Return the [x, y] coordinate for the center point of the cell that contains the specified text.  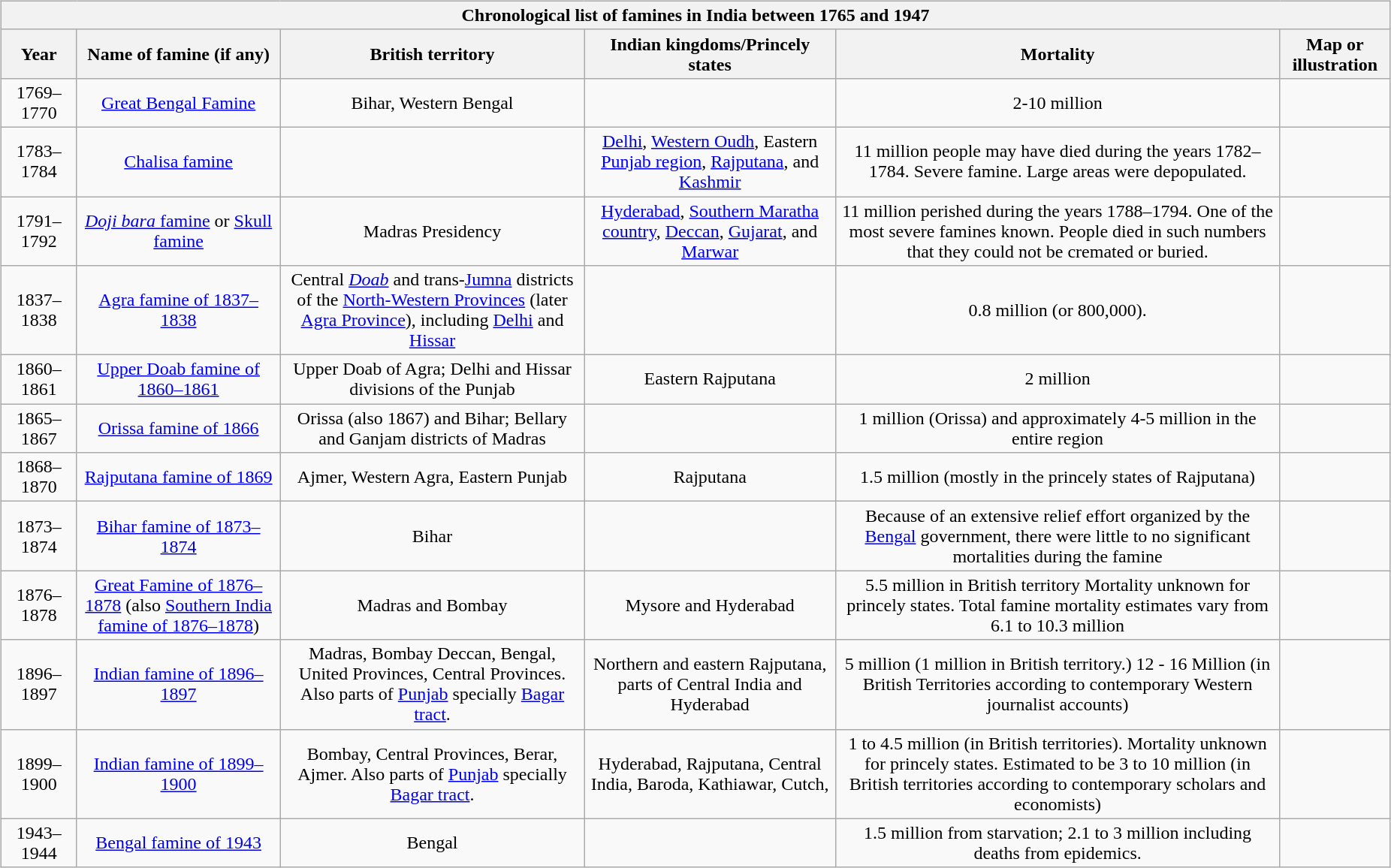
Bihar famine of 1873–1874 [179, 536]
5 million (1 million in British territory.) 12 - 16 Million (in British Territories according to contemporary Western journalist accounts) [1058, 685]
1860–1861 [39, 380]
Madras and Bombay [433, 605]
Name of famine (if any) [179, 54]
Rajputana [710, 478]
Bengal [433, 842]
Hyderabad, Southern Maratha country, Deccan, Gujarat, and Marwar [710, 231]
2 million [1058, 380]
1.5 million from starvation; 2.1 to 3 million including deaths from epidemics. [1058, 842]
Upper Doab of Agra; Delhi and Hissar divisions of the Punjab [433, 380]
Chalisa famine [179, 161]
Rajputana famine of 1869 [179, 478]
Orissa (also 1867) and Bihar; Bellary and Ganjam districts of Madras [433, 428]
Because of an extensive relief effort organized by the Bengal government, there were little to no significant mortalities during the famine [1058, 536]
1873–1874 [39, 536]
1 million (Orissa) and approximately 4-5 million in the entire region [1058, 428]
Upper Doab famine of 1860–1861 [179, 380]
1868–1870 [39, 478]
Bihar, Western Bengal [433, 102]
Great Famine of 1876–1878 (also Southern India famine of 1876–1878) [179, 605]
Indian famine of 1896–1897 [179, 685]
Bengal famine of 1943 [179, 842]
Chronological list of famines in India between 1765 and 1947 [695, 15]
Agra famine of 1837–1838 [179, 311]
Bombay, Central Provinces, Berar, Ajmer. Also parts of Punjab specially Bagar tract. [433, 773]
1.5 million (mostly in the princely states of Rajputana) [1058, 478]
Indian kingdoms/Princely states [710, 54]
Map or illustration [1335, 54]
1837–1838 [39, 311]
1791–1792 [39, 231]
Mysore and Hyderabad [710, 605]
British territory [433, 54]
Ajmer, Western Agra, Eastern Punjab [433, 478]
1769–1770 [39, 102]
Indian famine of 1899–1900 [179, 773]
Central Doab and trans-Jumna districts of the North-Western Provinces (later Agra Province), including Delhi and Hissar [433, 311]
11 million people may have died during the years 1782–1784. Severe famine. Large areas were depopulated. [1058, 161]
Great Bengal Famine [179, 102]
Doji bara famine or Skull famine [179, 231]
1943–1944 [39, 842]
1896–1897 [39, 685]
Year [39, 54]
Delhi, Western Oudh, Eastern Punjab region, Rajputana, and Kashmir [710, 161]
1899–1900 [39, 773]
1783–1784 [39, 161]
Madras, Bombay Deccan, Bengal, United Provinces, Central Provinces. Also parts of Punjab specially Bagar tract. [433, 685]
Mortality [1058, 54]
5.5 million in British territory Mortality unknown for princely states. Total famine mortality estimates vary from 6.1 to 10.3 million [1058, 605]
Madras Presidency [433, 231]
Hyderabad, Rajputana, Central India, Baroda, Kathiawar, Cutch, [710, 773]
Bihar [433, 536]
Northern and eastern Rajputana, parts of Central India and Hyderabad [710, 685]
Orissa famine of 1866 [179, 428]
2-10 million [1058, 102]
Eastern Rajputana [710, 380]
1865–1867 [39, 428]
1876–1878 [39, 605]
0.8 million (or 800,000). [1058, 311]
